Provide the (X, Y) coordinate of the cell's center where the given text is located.  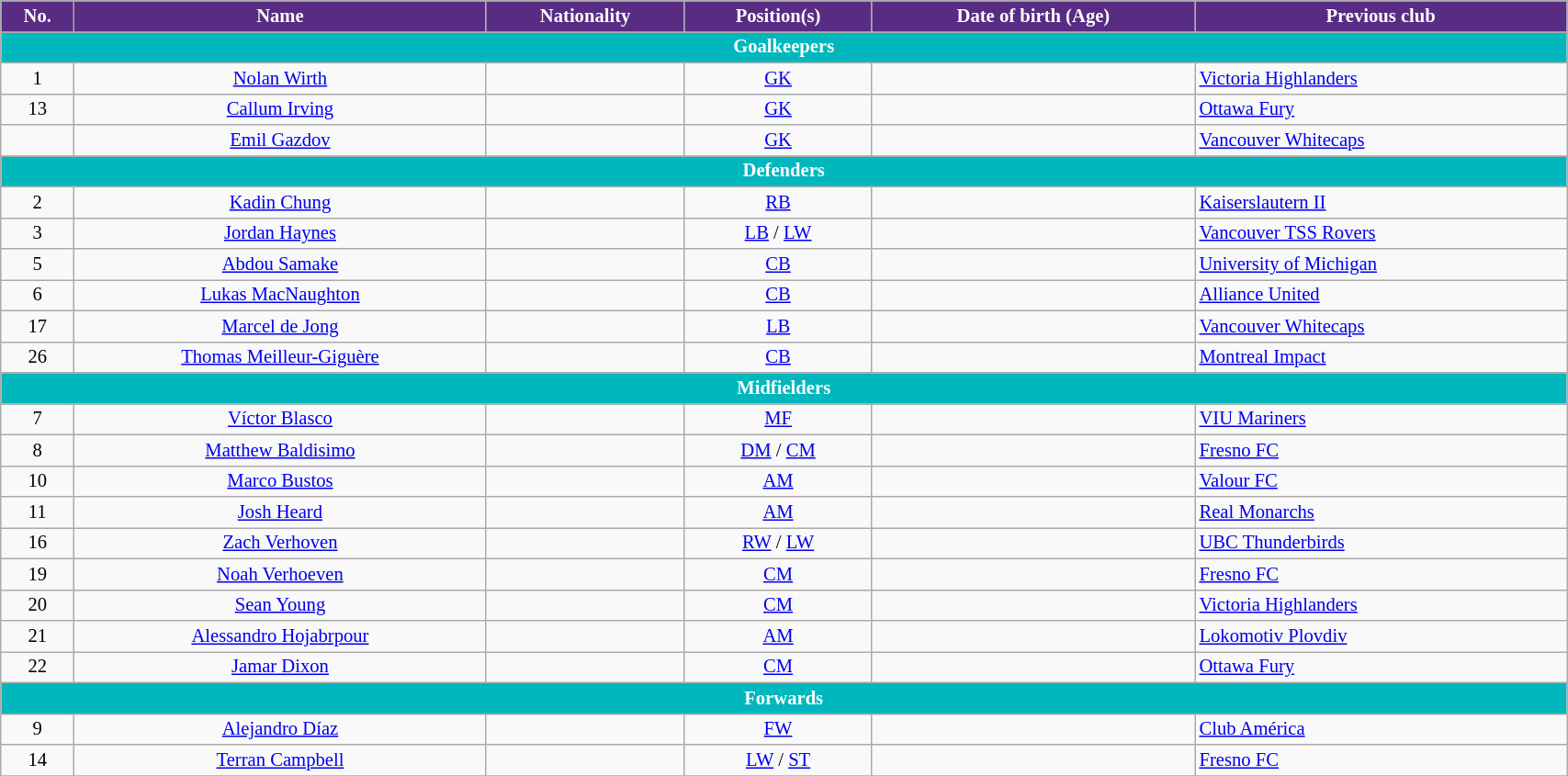
RW / LW (778, 543)
Marcel de Jong (281, 326)
VIU Mariners (1382, 419)
Emil Gazdov (281, 141)
2 (38, 202)
DM / CM (778, 450)
Noah Verhoeven (281, 574)
Víctor Blasco (281, 419)
10 (38, 481)
11 (38, 512)
1 (38, 78)
17 (38, 326)
Kaiserslautern II (1382, 202)
Alessandro Hojabrpour (281, 636)
8 (38, 450)
Jamar Dixon (281, 667)
Matthew Baldisimo (281, 450)
UBC Thunderbirds (1382, 543)
Zach Verhoven (281, 543)
6 (38, 295)
Previous club (1382, 16)
Terran Campbell (281, 759)
14 (38, 759)
Forwards (784, 698)
Name (281, 16)
Valour FC (1382, 481)
RB (778, 202)
LW / ST (778, 759)
Nolan Wirth (281, 78)
LB / LW (778, 233)
16 (38, 543)
Callum Irving (281, 109)
Josh Heard (281, 512)
19 (38, 574)
Lukas MacNaughton (281, 295)
Club América (1382, 729)
7 (38, 419)
21 (38, 636)
Nationality (585, 16)
22 (38, 667)
Kadin Chung (281, 202)
Goalkeepers (784, 47)
Alejandro Díaz (281, 729)
3 (38, 233)
FW (778, 729)
Marco Bustos (281, 481)
20 (38, 605)
Defenders (784, 171)
5 (38, 264)
Abdou Samake (281, 264)
Real Monarchs (1382, 512)
Lokomotiv Plovdiv (1382, 636)
Jordan Haynes (281, 233)
Montreal Impact (1382, 357)
Midfielders (784, 388)
13 (38, 109)
LB (778, 326)
9 (38, 729)
Date of birth (Age) (1032, 16)
Sean Young (281, 605)
University of Michigan (1382, 264)
MF (778, 419)
Alliance United (1382, 295)
Position(s) (778, 16)
26 (38, 357)
Thomas Meilleur-Giguère (281, 357)
Vancouver TSS Rovers (1382, 233)
No. (38, 16)
